Return the (x, y) coordinate for the center point of the cell that contains the specified text.  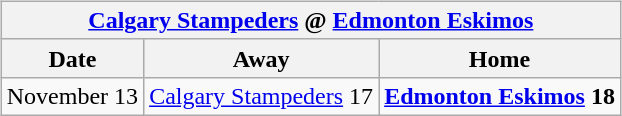
November 13 (72, 96)
Date (72, 58)
Home (500, 58)
Away (262, 58)
Calgary Stampeders 17 (262, 96)
Edmonton Eskimos 18 (500, 96)
Calgary Stampeders @ Edmonton Eskimos (310, 20)
